Determine the [x, y] coordinate at the center of the cell enclosing the given text.  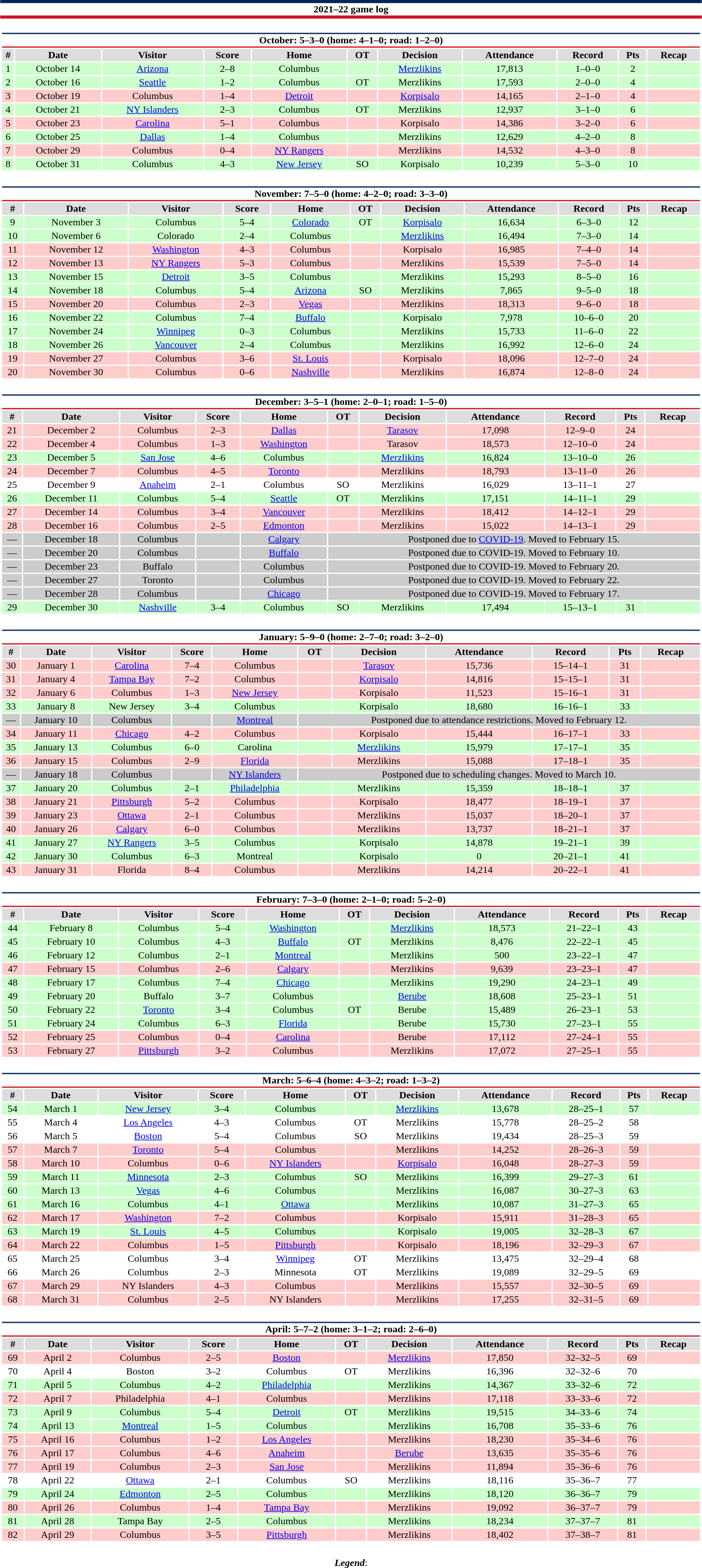
28–27–3 [586, 1164]
November 22 [76, 317]
16,634 [511, 222]
15–15–1 [570, 679]
18,412 [495, 512]
19 [12, 359]
15–13–1 [580, 607]
January 23 [56, 815]
January 20 [56, 788]
Postponed due to scheduling changes. Moved to March 10. [499, 775]
16,985 [511, 250]
30–27–3 [586, 1191]
October 21 [58, 109]
17,118 [500, 1399]
9–5–0 [589, 290]
18,402 [500, 1535]
42 [11, 856]
December 20 [71, 553]
16–17–1 [570, 733]
14–11–1 [580, 498]
19,434 [506, 1136]
12,937 [510, 109]
33–32–6 [583, 1385]
January 10 [56, 720]
December 16 [71, 525]
27–23–1 [584, 1023]
15,293 [511, 277]
8–4 [192, 870]
February 22 [71, 1010]
Postponed due to COVID-19. Moved to February 15. [514, 539]
18,313 [511, 304]
April 4 [58, 1372]
November 20 [76, 304]
22–22–1 [584, 941]
February 10 [71, 941]
January 21 [56, 802]
14–12–1 [580, 512]
73 [13, 1412]
14,214 [479, 870]
13–11–0 [580, 471]
32 [11, 693]
12,629 [510, 137]
15,557 [506, 1286]
7–3–0 [589, 236]
December 27 [71, 580]
April 2 [58, 1358]
37–37–7 [583, 1521]
17,494 [495, 607]
December 7 [71, 471]
15,736 [479, 666]
27–24–1 [584, 1037]
66 [12, 1272]
35–35–6 [583, 1453]
3 [8, 96]
5–3–0 [588, 164]
19–21–1 [570, 842]
19,092 [500, 1508]
16,992 [511, 345]
10,239 [510, 164]
12–10–0 [580, 444]
16,048 [506, 1164]
March 22 [60, 1245]
January 27 [56, 842]
March 26 [60, 1272]
11 [12, 250]
32–29–5 [586, 1272]
21–22–1 [584, 928]
Postponed due to COVID-19. Moved to February 20. [514, 567]
36–37–7 [583, 1508]
20–22–1 [570, 870]
November 6 [76, 236]
36 [11, 761]
17,151 [495, 498]
March 4 [60, 1122]
2–6 [223, 969]
January: 5–9–0 (home: 2–7–0; road: 3–2–0) [351, 637]
January 8 [56, 706]
0–3 [247, 331]
21 [12, 430]
February 8 [71, 928]
December 23 [71, 567]
December 4 [71, 444]
31–27–3 [586, 1204]
December: 3–5–1 (home: 2–0–1; road: 1–5–0) [351, 402]
14,165 [510, 96]
11,523 [479, 693]
16,399 [506, 1177]
February 24 [71, 1023]
Postponed due to COVID-19. Moved to February 10. [514, 553]
32–31–5 [586, 1300]
April 19 [58, 1466]
32–29–3 [586, 1245]
April 29 [58, 1535]
October 16 [58, 82]
25–23–1 [584, 996]
14,532 [510, 151]
12–9–0 [580, 430]
52 [12, 1037]
15,730 [502, 1023]
62 [12, 1218]
36–36–7 [583, 1494]
13–10–0 [580, 458]
19,089 [506, 1272]
64 [12, 1245]
17–17–1 [570, 747]
23 [12, 458]
January 18 [56, 775]
Postponed due to COVID-19. Moved to February 17. [514, 594]
0 [479, 856]
December 2 [71, 430]
37–38–7 [583, 1535]
December 14 [71, 512]
18–18–1 [570, 788]
January 31 [56, 870]
April 5 [58, 1385]
15–16–1 [570, 693]
3–1–0 [588, 109]
15,444 [479, 733]
11–6–0 [589, 331]
60 [12, 1191]
February 20 [71, 996]
15,539 [511, 263]
January 13 [56, 747]
November 15 [76, 277]
18,120 [500, 1494]
28–26–3 [586, 1149]
14,878 [479, 842]
18,680 [479, 706]
28–25–3 [586, 1136]
November 27 [76, 359]
54 [12, 1109]
32–28–3 [586, 1231]
14,816 [479, 679]
14,252 [506, 1149]
December 5 [71, 458]
15,979 [479, 747]
80 [13, 1508]
2–0–0 [588, 82]
15,778 [506, 1122]
9–6–0 [589, 304]
April 22 [58, 1480]
April 28 [58, 1521]
March 17 [60, 1218]
78 [13, 1480]
3–2–0 [588, 123]
16,708 [500, 1426]
5–2 [192, 802]
15,088 [479, 761]
3–7 [223, 996]
18,234 [500, 1521]
March 13 [60, 1191]
31–28–3 [586, 1218]
January 4 [56, 679]
50 [12, 1010]
15,489 [502, 1010]
16,874 [511, 372]
April: 5–7–2 (home: 3–1–2; road: 2–6–0) [351, 1329]
November 24 [76, 331]
March 31 [60, 1300]
1 [8, 69]
9 [12, 222]
19,515 [500, 1412]
33–33–6 [583, 1399]
November 30 [76, 372]
10,087 [506, 1204]
18,793 [495, 471]
5–3 [247, 263]
18,477 [479, 802]
16,396 [500, 1372]
17,072 [502, 1050]
5 [8, 123]
15–14–1 [570, 666]
April 13 [58, 1426]
56 [12, 1136]
14,386 [510, 123]
30 [11, 666]
January 1 [56, 666]
December 18 [71, 539]
15,022 [495, 525]
18,608 [502, 996]
17,112 [502, 1037]
January 15 [56, 761]
December 28 [71, 594]
34 [11, 733]
35–36–6 [583, 1466]
20–21–1 [570, 856]
19,290 [502, 983]
14,367 [500, 1385]
46 [12, 955]
January 26 [56, 829]
November 18 [76, 290]
October: 5–3–0 (home: 4–1–0; road: 1–2–0) [351, 40]
October 25 [58, 137]
34–33–6 [583, 1412]
35–36–7 [583, 1480]
December 11 [71, 498]
26–23–1 [584, 1010]
13,475 [506, 1258]
25 [12, 485]
23–23–1 [584, 969]
16,494 [511, 236]
32–32–5 [583, 1358]
28–25–1 [586, 1109]
28–25–2 [586, 1122]
18,116 [500, 1480]
18,230 [500, 1439]
17,255 [506, 1300]
November 26 [76, 345]
12–7–0 [589, 359]
March 25 [60, 1258]
16,029 [495, 485]
March 19 [60, 1231]
7 [8, 151]
29–27–3 [586, 1177]
18–20–1 [570, 815]
October 14 [58, 69]
38 [11, 802]
March 29 [60, 1286]
82 [13, 1535]
15,733 [511, 331]
January 30 [56, 856]
7,978 [511, 317]
October 23 [58, 123]
8,476 [502, 941]
4–3–0 [588, 151]
15,037 [479, 815]
March 7 [60, 1149]
October 29 [58, 151]
4–2–0 [588, 137]
17–18–1 [570, 761]
November 12 [76, 250]
13,737 [479, 829]
17,593 [510, 82]
17 [12, 331]
75 [13, 1439]
April 26 [58, 1508]
28 [12, 525]
2–8 [228, 69]
13 [12, 277]
March: 5–6–4 (home: 4–3–2; road: 1–3–2) [351, 1081]
9,639 [502, 969]
32–30–5 [586, 1286]
35–34–6 [583, 1439]
October 19 [58, 96]
2021–22 game log [351, 9]
19,005 [506, 1231]
12–8–0 [589, 372]
16,087 [506, 1191]
44 [12, 928]
November 13 [76, 263]
March 10 [60, 1164]
13,635 [500, 1453]
November: 7–5–0 (home: 4–2–0; road: 3–3–0) [351, 194]
7–5–0 [589, 263]
March 5 [60, 1136]
32–32–6 [583, 1372]
3–6 [247, 359]
27–25–1 [584, 1050]
December 30 [71, 607]
December 9 [71, 485]
April 16 [58, 1439]
October 31 [58, 164]
7–4–0 [589, 250]
6–3–0 [589, 222]
13–11–1 [580, 485]
18,196 [506, 1245]
8–5–0 [589, 277]
32–29–4 [586, 1258]
November 3 [76, 222]
January 6 [56, 693]
35–33–6 [583, 1426]
April 24 [58, 1494]
March 16 [60, 1204]
71 [13, 1385]
15,359 [479, 788]
23–22–1 [584, 955]
18,096 [511, 359]
March 1 [60, 1109]
Postponed due to attendance restrictions. Moved to February 12. [499, 720]
15,911 [506, 1218]
February 15 [71, 969]
April 17 [58, 1453]
17,850 [500, 1358]
February 25 [71, 1037]
17,098 [495, 430]
40 [11, 829]
17,813 [510, 69]
10–6–0 [589, 317]
1–0–0 [588, 69]
18–21–1 [570, 829]
February 27 [71, 1050]
12–6–0 [589, 345]
April 7 [58, 1399]
2–1–0 [588, 96]
January 11 [56, 733]
February 12 [71, 955]
February: 7–3–0 (home: 2–1–0; road: 5–2–0) [351, 900]
Postponed due to COVID-19. Moved to February 22. [514, 580]
48 [12, 983]
February 17 [71, 983]
16–16–1 [570, 706]
5–1 [228, 123]
7,865 [511, 290]
2–9 [192, 761]
14–13–1 [580, 525]
April 9 [58, 1412]
18–19–1 [570, 802]
24–23–1 [584, 983]
15 [12, 304]
13,678 [506, 1109]
March 11 [60, 1177]
11,894 [500, 1466]
16,824 [495, 458]
500 [502, 955]
